From the cell containing the given text, extract its center point as (x, y) coordinate. 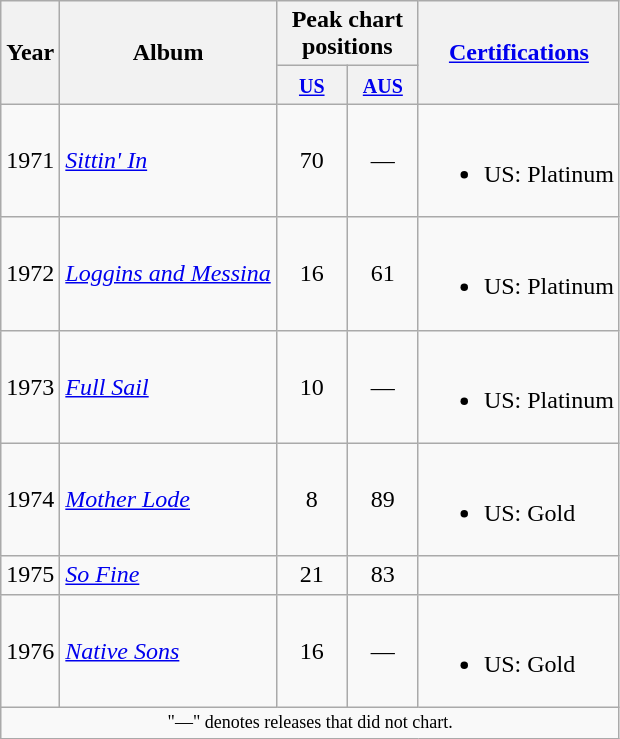
Sittin' In (168, 160)
10 (312, 386)
Mother Lode (168, 500)
So Fine (168, 575)
1972 (30, 274)
Certifications (518, 52)
Native Sons (168, 650)
Full Sail (168, 386)
1973 (30, 386)
"—" denotes releases that did not chart. (310, 722)
Loggins and Messina (168, 274)
1974 (30, 500)
US (312, 85)
61 (382, 274)
1976 (30, 650)
8 (312, 500)
AUS (382, 85)
1971 (30, 160)
89 (382, 500)
Year (30, 52)
21 (312, 575)
1975 (30, 575)
70 (312, 160)
83 (382, 575)
Peak chart positions (347, 34)
Album (168, 52)
